Return [X, Y] of the center of cell containing provided text 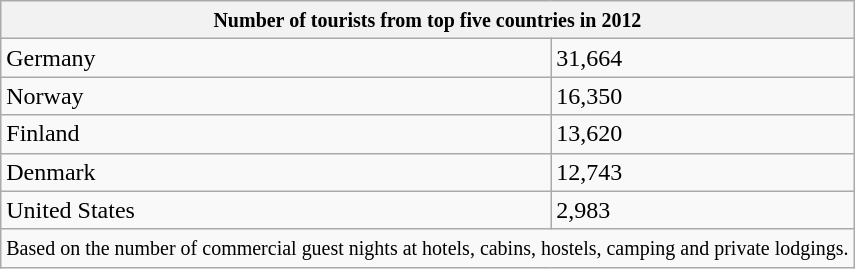
Finland [276, 134]
United States [276, 210]
Based on the number of commercial guest nights at hotels, cabins, hostels, camping and private lodgings. [428, 248]
Denmark [276, 172]
12,743 [702, 172]
13,620 [702, 134]
Germany [276, 58]
16,350 [702, 96]
Norway [276, 96]
2,983 [702, 210]
Number of tourists from top five countries in 2012 [428, 20]
31,664 [702, 58]
